Pinpoint the cell where the given text exists, returning its (x, y) midpoint coordinate. 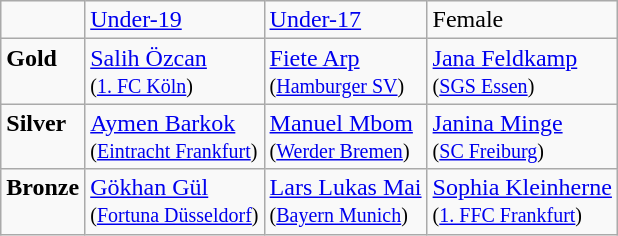
Jana Feldkamp (SGS Essen) (522, 72)
Sophia Kleinherne (1. FFC Frankfurt) (522, 202)
Gold (43, 72)
Female (522, 20)
Silver (43, 136)
Under-19 (174, 20)
Janina Minge (SC Freiburg) (522, 136)
Under-17 (346, 20)
Fiete Arp (Hamburger SV) (346, 72)
Aymen Barkok (Eintracht Frankfurt) (174, 136)
Manuel Mbom (Werder Bremen) (346, 136)
Salih Özcan (1. FC Köln) (174, 72)
Gökhan Gül (Fortuna Düsseldorf) (174, 202)
Lars Lukas Mai (Bayern Munich) (346, 202)
Bronze (43, 202)
